Determine the [x, y] coordinate at the center of the cell enclosing the given text.  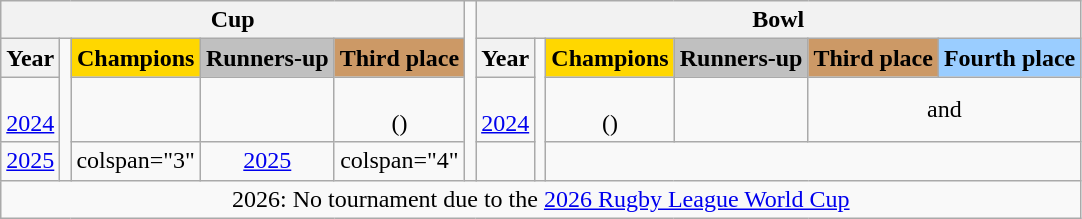
Fourth place [1009, 58]
Bowl [778, 20]
colspan="3" [136, 161]
Cup [233, 20]
colspan="4" [399, 161]
2026: No tournament due to the 2026 Rugby League World Cup [541, 199]
and [944, 110]
